Find where the given text appears and provide that cell's center as (X, Y) coordinate. 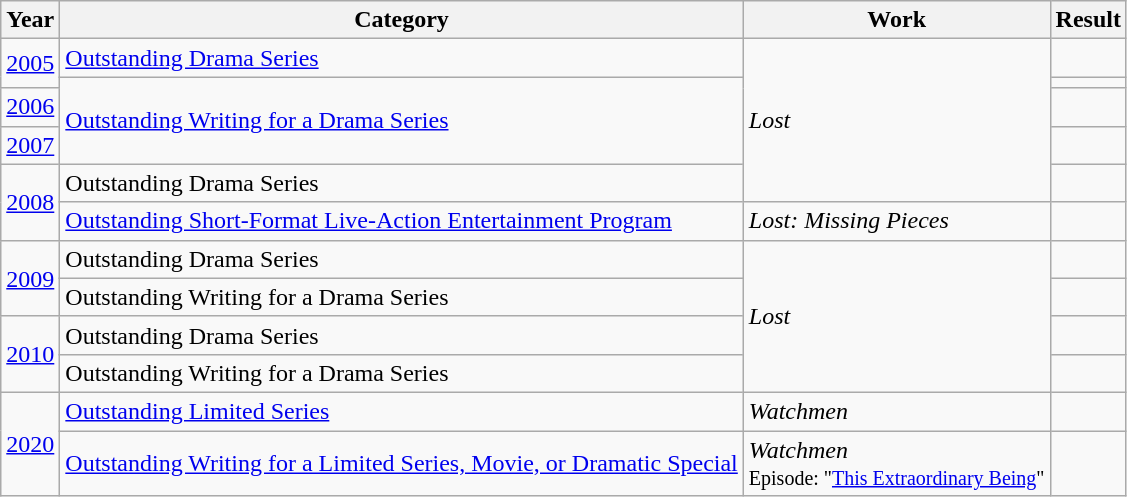
Year (30, 20)
2008 (30, 202)
WatchmenEpisode: "This Extraordinary Being" (896, 462)
Watchmen (896, 411)
2007 (30, 145)
2006 (30, 107)
Outstanding Writing for a Limited Series, Movie, or Dramatic Special (402, 462)
2005 (30, 64)
Result (1088, 20)
Category (402, 20)
Outstanding Limited Series (402, 411)
Outstanding Short-Format Live-Action Entertainment Program (402, 221)
2010 (30, 354)
2009 (30, 278)
Work (896, 20)
Lost: Missing Pieces (896, 221)
2020 (30, 444)
